Search for the cell housing the specified text and yield its [x, y] center coordinate. 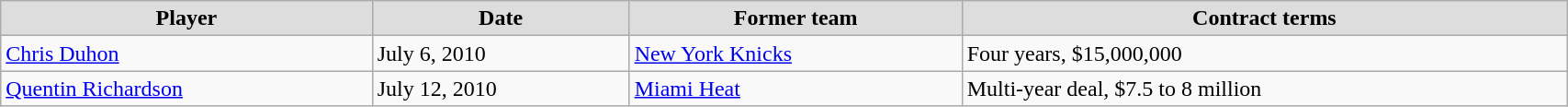
July 12, 2010 [501, 89]
Quentin Richardson [186, 89]
Player [186, 18]
Multi-year deal, $7.5 to 8 million [1264, 89]
Chris Duhon [186, 53]
Four years, $15,000,000 [1264, 53]
Contract terms [1264, 18]
Date [501, 18]
Former team [795, 18]
July 6, 2010 [501, 53]
Miami Heat [795, 89]
New York Knicks [795, 53]
